Provide the (X, Y) coordinate of the cell's center where the given text is located.  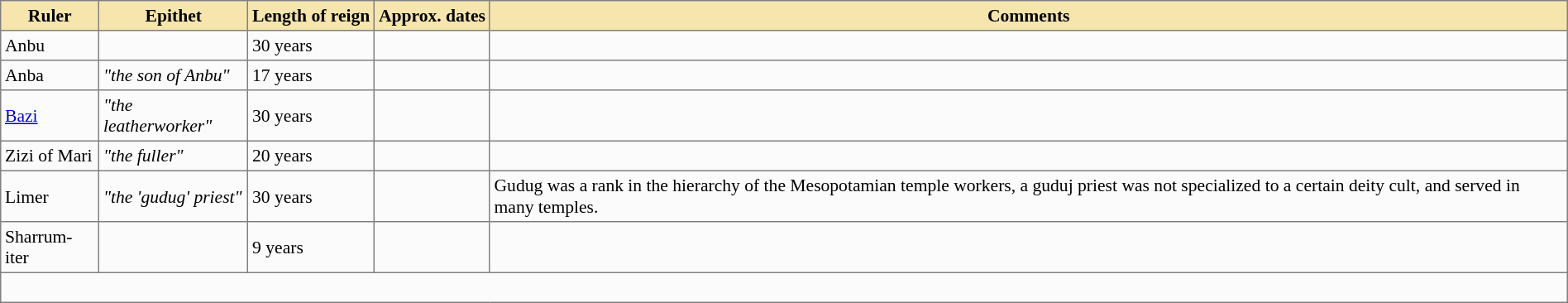
20 years (311, 156)
"the fuller" (174, 156)
Approx. dates (433, 16)
Comments (1029, 16)
Ruler (50, 16)
Anba (50, 75)
Anbu (50, 46)
Epithet (174, 16)
9 years (311, 248)
"the son of Anbu" (174, 75)
Zizi of Mari (50, 156)
17 years (311, 75)
"the leatherworker" (174, 116)
Bazi (50, 116)
"the 'gudug' priest" (174, 196)
Length of reign (311, 16)
Sharrum-iter (50, 248)
Limer (50, 196)
